Return the [X, Y] coordinate for the center point of the cell that contains the specified text.  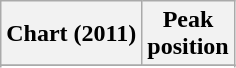
Chart (2011) [72, 34]
Peakposition [188, 34]
